Determine the (x, y) coordinate at the center of the cell enclosing the given text.  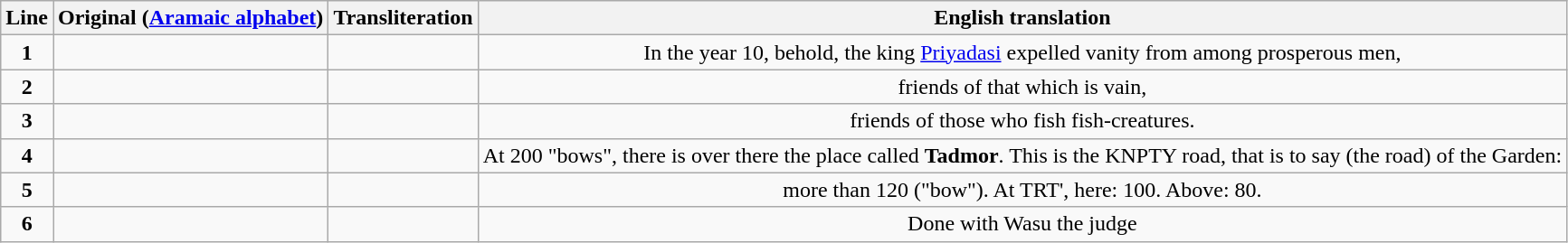
friends of those who fish fish-creatures. (1022, 121)
Original (Aramaic alphabet) (190, 18)
Transliteration (404, 18)
At 200 "bows", there is over there the place called Tadmor. This is the KNPTY road, that is to say (the road) of the Garden: (1022, 155)
Done with Wasu the judge (1022, 224)
friends of that which is vain, (1022, 87)
5 (27, 190)
English translation (1022, 18)
4 (27, 155)
In the year 10, behold, the king Priyadasi expelled vanity from among prosperous men, (1022, 52)
more than 120 ("bow"). At TRT', here: 100. Above: 80. (1022, 190)
6 (27, 224)
1 (27, 52)
Line (27, 18)
3 (27, 121)
2 (27, 87)
